Search for the cell housing the specified text and yield its (X, Y) center coordinate. 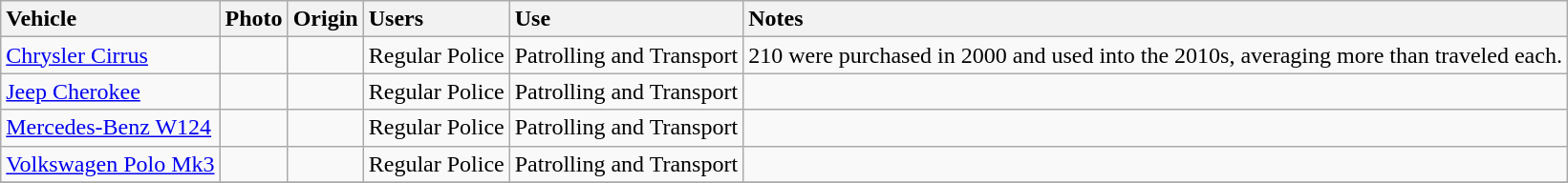
Vehicle (111, 19)
210 were purchased in 2000 and used into the 2010s, averaging more than traveled each. (1156, 55)
Mercedes-Benz W124 (111, 128)
Photo (254, 19)
Notes (1156, 19)
Volkswagen Polo Mk3 (111, 164)
Chrysler Cirrus (111, 55)
Users (436, 19)
Jeep Cherokee (111, 91)
Use (626, 19)
Origin (325, 19)
